For the text-containing cell, return its midpoint in (X, Y) coordinate format. 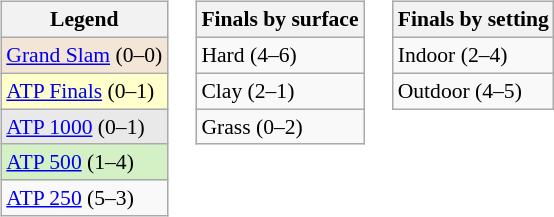
Finals by surface (280, 20)
Legend (84, 20)
ATP Finals (0–1) (84, 91)
Clay (2–1) (280, 91)
Hard (4–6) (280, 55)
Indoor (2–4) (474, 55)
Grand Slam (0–0) (84, 55)
ATP 250 (5–3) (84, 198)
ATP 1000 (0–1) (84, 127)
ATP 500 (1–4) (84, 162)
Grass (0–2) (280, 127)
Outdoor (4–5) (474, 91)
Finals by setting (474, 20)
